Locate the cell with the specified text and output its (X, Y) center coordinate. 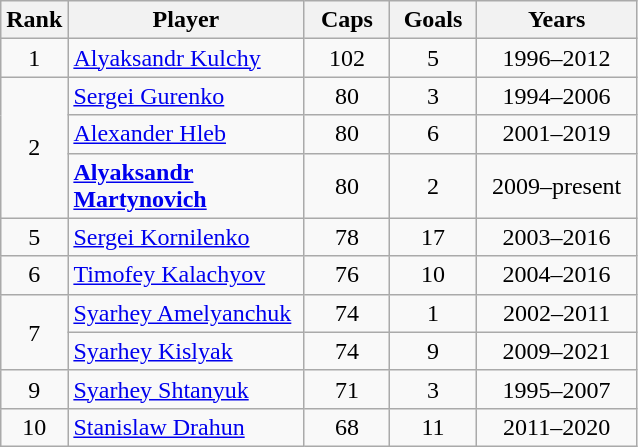
2004–2016 (556, 275)
Alyaksandr Kulchy (186, 58)
Player (186, 20)
Syarhey Amelyanchuk (186, 313)
Rank (34, 20)
Alexander Hleb (186, 134)
Sergei Gurenko (186, 96)
11 (433, 427)
Timofey Kalachyov (186, 275)
2001–2019 (556, 134)
2003–2016 (556, 237)
2009–2021 (556, 351)
76 (347, 275)
Syarhey Shtanyuk (186, 389)
Alyaksandr Martynovich (186, 186)
2002–2011 (556, 313)
Goals (433, 20)
17 (433, 237)
102 (347, 58)
7 (34, 332)
78 (347, 237)
Years (556, 20)
2009–present (556, 186)
Stanislaw Drahun (186, 427)
Sergei Kornilenko (186, 237)
1995–2007 (556, 389)
Syarhey Kislyak (186, 351)
Caps (347, 20)
1996–2012 (556, 58)
2011–2020 (556, 427)
71 (347, 389)
1994–2006 (556, 96)
68 (347, 427)
